Find where the given text appears and provide that cell's center as [x, y] coordinate. 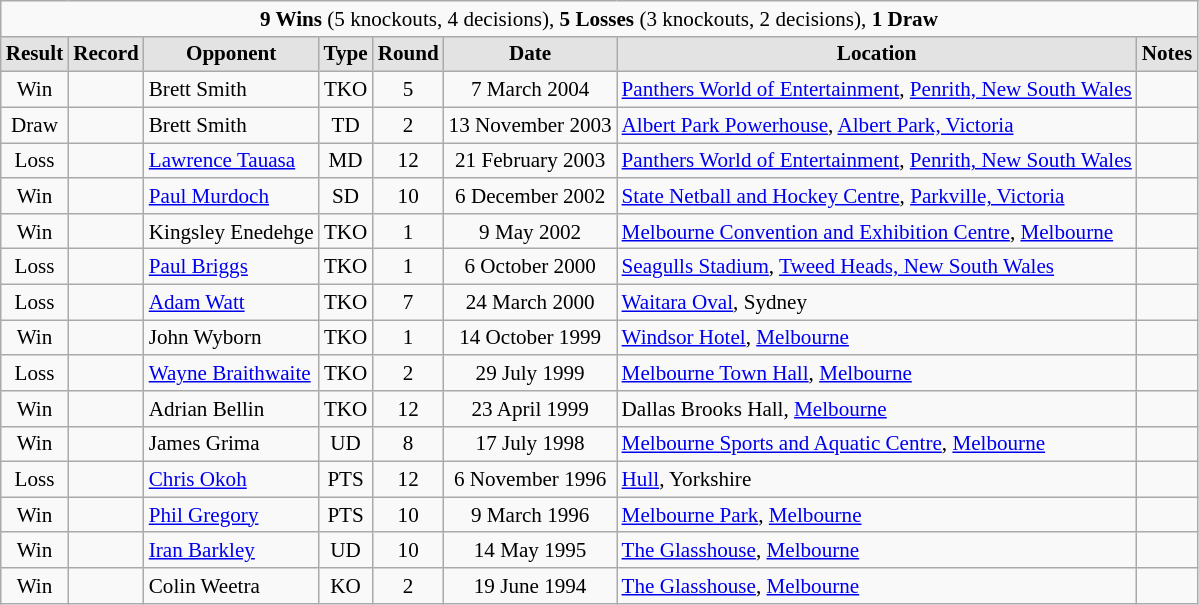
Opponent [232, 54]
17 July 1998 [530, 444]
9 Wins (5 knockouts, 4 decisions), 5 Losses (3 knockouts, 2 decisions), 1 Draw [599, 18]
Date [530, 54]
Windsor Hotel, Melbourne [877, 338]
6 December 2002 [530, 196]
Melbourne Park, Melbourne [877, 514]
5 [408, 90]
Albert Park Powerhouse, Albert Park, Victoria [877, 124]
19 June 1994 [530, 586]
KO [346, 586]
Round [408, 54]
Adrian Bellin [232, 408]
21 February 2003 [530, 160]
23 April 1999 [530, 408]
Melbourne Town Hall, Melbourne [877, 372]
Melbourne Convention and Exhibition Centre, Melbourne [877, 230]
Draw [34, 124]
Record [106, 54]
Chris Okoh [232, 480]
Result [34, 54]
Kingsley Enedehge [232, 230]
Colin Weetra [232, 586]
13 November 2003 [530, 124]
Notes [1167, 54]
9 March 1996 [530, 514]
Location [877, 54]
Adam Watt [232, 302]
John Wyborn [232, 338]
Seagulls Stadium, Tweed Heads, New South Wales [877, 266]
James Grima [232, 444]
6 October 2000 [530, 266]
Type [346, 54]
6 November 1996 [530, 480]
29 July 1999 [530, 372]
Iran Barkley [232, 550]
7 [408, 302]
Lawrence Tauasa [232, 160]
Waitara Oval, Sydney [877, 302]
TD [346, 124]
9 May 2002 [530, 230]
7 March 2004 [530, 90]
Paul Briggs [232, 266]
Phil Gregory [232, 514]
Hull, Yorkshire [877, 480]
Dallas Brooks Hall, Melbourne [877, 408]
14 May 1995 [530, 550]
14 October 1999 [530, 338]
Melbourne Sports and Aquatic Centre, Melbourne [877, 444]
State Netball and Hockey Centre, Parkville, Victoria [877, 196]
MD [346, 160]
8 [408, 444]
24 March 2000 [530, 302]
Wayne Braithwaite [232, 372]
Paul Murdoch [232, 196]
SD [346, 196]
